Extract the (x, y) coordinate from the center of the cell holding the provided text.  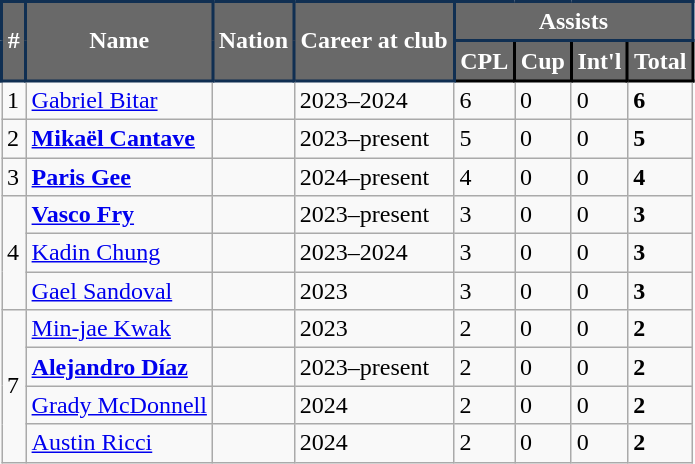
Austin Ricci (119, 443)
Kadin Chung (119, 253)
Grady McDonnell (119, 405)
Career at club (374, 42)
Min-jae Kwak (119, 329)
Gabriel Bitar (119, 100)
2024–present (374, 177)
Alejandro Díaz (119, 367)
Int'l (600, 61)
Gael Sandoval (119, 291)
Name (119, 42)
Paris Gee (119, 177)
Vasco Fry (119, 215)
Cup (544, 61)
1 (14, 100)
Mikaël Cantave (119, 138)
Nation (253, 42)
# (14, 42)
7 (14, 386)
Assists (574, 22)
CPL (484, 61)
Total (660, 61)
